Find where the given text appears and provide that cell's center as (x, y) coordinate. 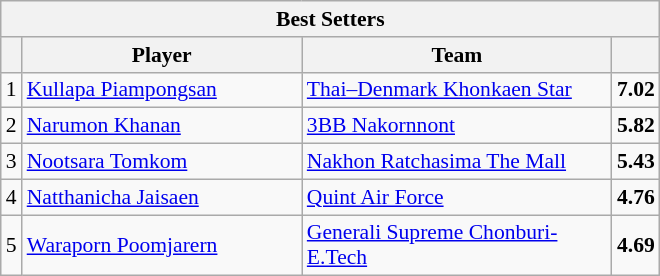
Quint Air Force (457, 197)
3 (12, 162)
7.02 (636, 90)
Nakhon Ratchasima The Mall (457, 162)
Nootsara Tomkom (162, 162)
Player (162, 55)
5.82 (636, 126)
2 (12, 126)
5.43 (636, 162)
Waraporn Poomjarern (162, 246)
5 (12, 246)
3BB Nakornnont (457, 126)
Kullapa Piampongsan (162, 90)
4.76 (636, 197)
Narumon Khanan (162, 126)
Team (457, 55)
Generali Supreme Chonburi-E.Tech (457, 246)
1 (12, 90)
Thai–Denmark Khonkaen Star (457, 90)
4 (12, 197)
4.69 (636, 246)
Best Setters (330, 19)
Natthanicha Jaisaen (162, 197)
